Identify which cell holds the provided text, then report its [x, y] central coordinate. 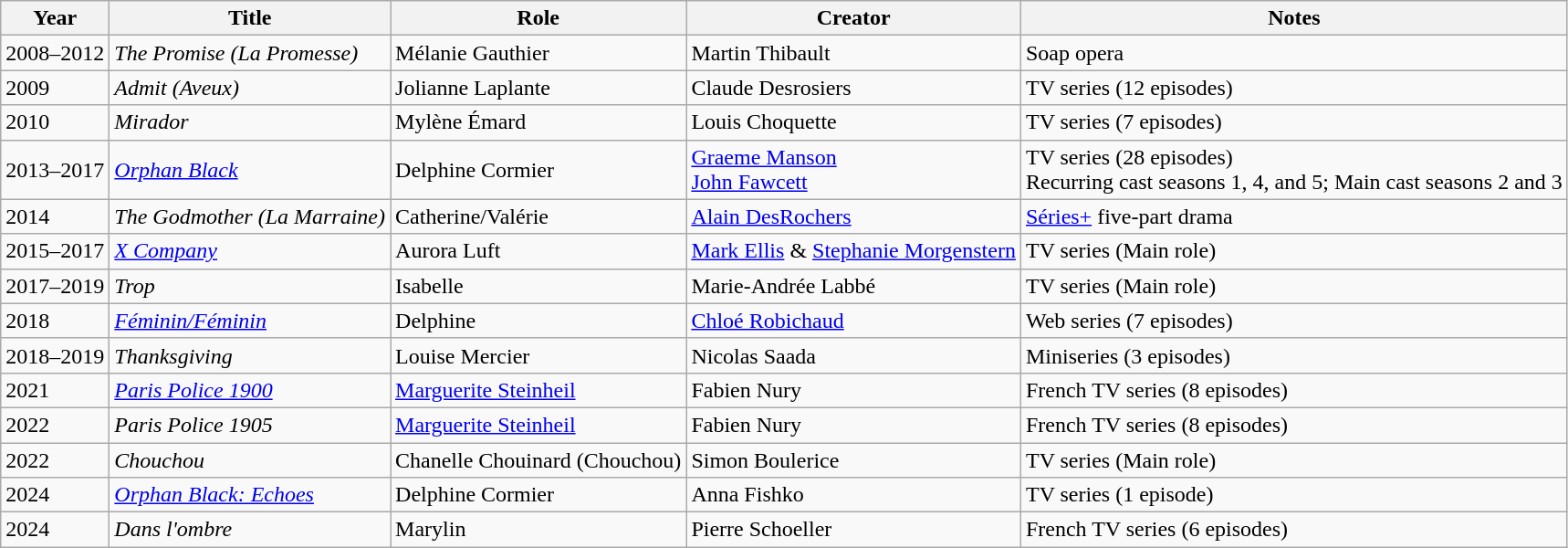
2021 [55, 390]
Catherine/Valérie [538, 216]
2015–2017 [55, 251]
Mylène Émard [538, 122]
Year [55, 18]
Pierre Schoeller [854, 530]
Mark Ellis & Stephanie Morgenstern [854, 251]
Role [538, 18]
Aurora Luft [538, 251]
Louis Choquette [854, 122]
Creator [854, 18]
Chanelle Chouinard (Chouchou) [538, 459]
Jolianne Laplante [538, 88]
Graeme MansonJohn Fawcett [854, 170]
Delphine [538, 321]
2018 [55, 321]
2014 [55, 216]
Nicolas Saada [854, 355]
Chloé Robichaud [854, 321]
Louise Mercier [538, 355]
Séries+ five-part drama [1294, 216]
Orphan Black [250, 170]
TV series (12 episodes) [1294, 88]
Notes [1294, 18]
The Promise (La Promesse) [250, 53]
Trop [250, 286]
Chouchou [250, 459]
Thanksgiving [250, 355]
Alain DesRochers [854, 216]
Mélanie Gauthier [538, 53]
Admit (Aveux) [250, 88]
2010 [55, 122]
2009 [55, 88]
2018–2019 [55, 355]
2013–2017 [55, 170]
Title [250, 18]
Claude Desrosiers [854, 88]
Mirador [250, 122]
Miniseries (3 episodes) [1294, 355]
The Godmother (La Marraine) [250, 216]
X Company [250, 251]
Paris Police 1905 [250, 425]
Marylin [538, 530]
Web series (7 episodes) [1294, 321]
Martin Thibault [854, 53]
Simon Boulerice [854, 459]
Dans l'ombre [250, 530]
French TV series (6 episodes) [1294, 530]
2017–2019 [55, 286]
2008–2012 [55, 53]
TV series (7 episodes) [1294, 122]
Isabelle [538, 286]
Soap opera [1294, 53]
Anna Fishko [854, 495]
TV series (1 episode) [1294, 495]
Marie-Andrée Labbé [854, 286]
TV series (28 episodes)Recurring cast seasons 1, 4, and 5; Main cast seasons 2 and 3 [1294, 170]
Féminin/Féminin [250, 321]
Paris Police 1900 [250, 390]
Orphan Black: Echoes [250, 495]
